Scan for the cell matching the given text and deliver its [X, Y] coordinate at center. 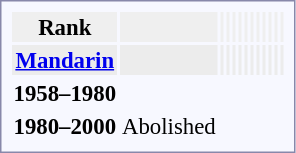
1980–2000 [65, 126]
1958–1980 [65, 93]
Mandarin [65, 60]
Abolished [170, 126]
Rank [65, 27]
